Return [x, y] of the center of cell containing provided text 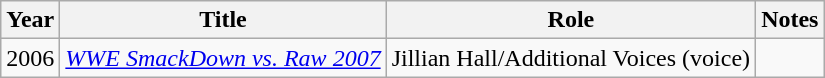
Jillian Hall/Additional Voices (voice) [570, 58]
Year [30, 20]
Title [223, 20]
Role [570, 20]
2006 [30, 58]
WWE SmackDown vs. Raw 2007 [223, 58]
Notes [790, 20]
